Detect which cell encompasses the target text, then output its [X, Y] center coordinate. 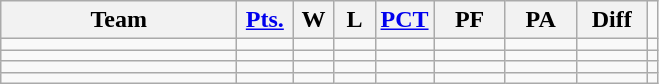
PF [470, 20]
L [354, 20]
Pts. [265, 20]
Team [119, 20]
PCT [404, 20]
W [314, 20]
PA [540, 20]
Diff [612, 20]
